Identify which cell holds the provided text, then report its (X, Y) central coordinate. 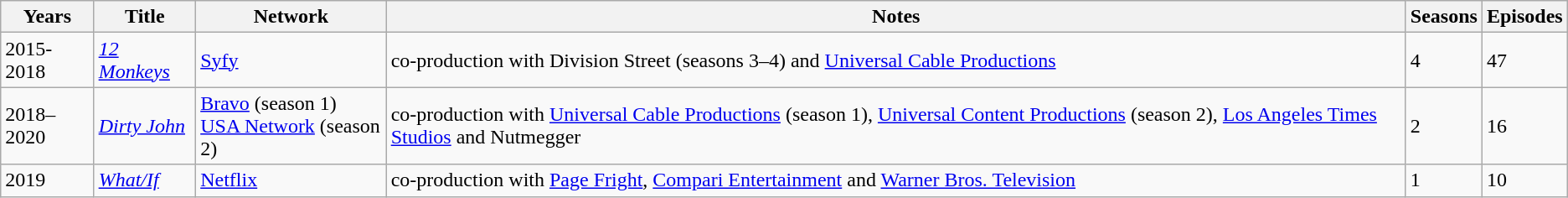
Netflix (291, 180)
Years (47, 17)
2 (1444, 126)
Network (291, 17)
Title (145, 17)
Episodes (1524, 17)
47 (1524, 60)
Bravo (season 1)USA Network (season 2) (291, 126)
2018–2020 (47, 126)
Notes (896, 17)
4 (1444, 60)
co-production with Page Fright, Compari Entertainment and Warner Bros. Television (896, 180)
Seasons (1444, 17)
16 (1524, 126)
2019 (47, 180)
co-production with Universal Cable Productions (season 1), Universal Content Productions (season 2), Los Angeles Times Studios and Nutmegger (896, 126)
1 (1444, 180)
Dirty John (145, 126)
Syfy (291, 60)
2015-2018 (47, 60)
What/If (145, 180)
co-production with Division Street (seasons 3–4) and Universal Cable Productions (896, 60)
12 Monkeys (145, 60)
10 (1524, 180)
